Return [X, Y] of the center of cell containing provided text 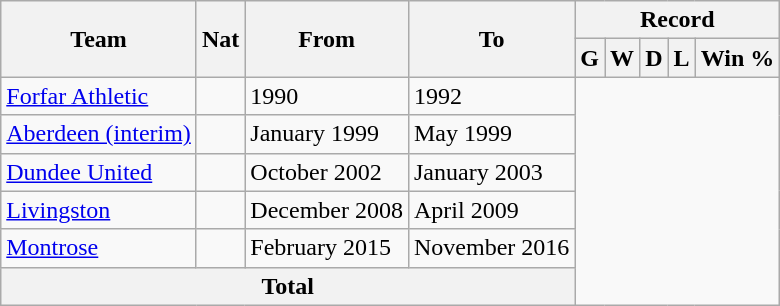
Win % [738, 58]
April 2009 [491, 210]
Montrose [99, 248]
L [682, 58]
February 2015 [327, 248]
W [622, 58]
November 2016 [491, 248]
Dundee United [99, 172]
Total [288, 286]
Record [678, 20]
Aberdeen (interim) [99, 134]
Forfar Athletic [99, 96]
January 1999 [327, 134]
December 2008 [327, 210]
Team [99, 39]
To [491, 39]
January 2003 [491, 172]
Nat [220, 39]
October 2002 [327, 172]
G [590, 58]
May 1999 [491, 134]
Livingston [99, 210]
From [327, 39]
1992 [491, 96]
1990 [327, 96]
D [654, 58]
